Capture the cell that displays the provided text and extract its (X, Y) central coordinate. 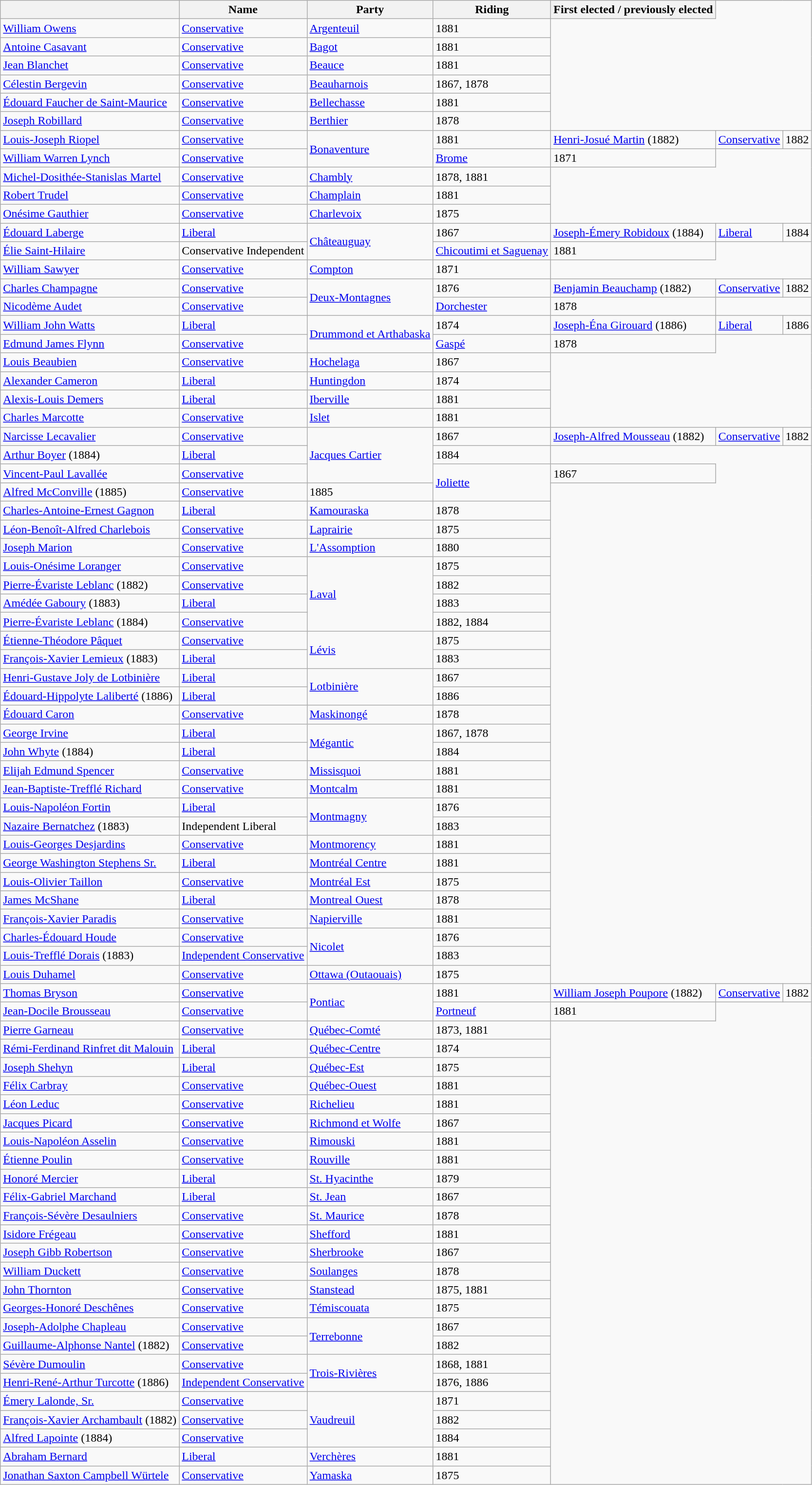
Québec-Comté (370, 1030)
Charlevoix (370, 213)
Isidore Frégeau (90, 1234)
First elected / previously elected (633, 10)
Laval (370, 594)
William John Watts (90, 325)
L'Assomption (370, 548)
1882, 1884 (492, 622)
Pierre-Évariste Leblanc (1882) (90, 585)
1879 (492, 1178)
Louis Beaubien (90, 362)
Henri-René-Arthur Turcotte (1886) (90, 1382)
Jean-Docile Brousseau (90, 1011)
Richelieu (370, 1104)
Joseph-Émery Robidoux (1884) (633, 232)
Pierre-Évariste Leblanc (1884) (90, 622)
Georges-Honoré Deschênes (90, 1308)
Brome (492, 158)
Jonathan Saxton Campbell Würtele (90, 1475)
Alexis-Louis Demers (90, 399)
Dorchester (492, 307)
Drummond et Arthabaska (370, 334)
Édouard Laberge (90, 232)
Joseph Marion (90, 548)
Hochelaga (370, 362)
Louis-Trefflé Dorais (1883) (90, 956)
Portneuf (492, 1011)
Independent Liberal (243, 826)
Joseph-Éna Girouard (1886) (633, 325)
1873, 1881 (492, 1030)
Montmagny (370, 816)
Vaudreuil (370, 1419)
Joseph Gibb Robertson (90, 1253)
Riding (492, 10)
Antoine Casavant (90, 47)
Alfred McConville (1885) (90, 492)
Sherbrooke (370, 1253)
Nicodème Audet (90, 307)
François-Xavier Archambault (1882) (90, 1420)
Conservative Independent (243, 251)
Alexander Cameron (90, 381)
Émery Lalonde, Sr. (90, 1401)
Louis Duhamel (90, 974)
Honoré Mercier (90, 1178)
Alfred Lapointe (1884) (90, 1438)
Jacques Picard (90, 1122)
Edmund James Flynn (90, 344)
Rimouski (370, 1141)
Benjamin Beauchamp (1882) (633, 288)
Robert Trudel (90, 195)
Laprairie (370, 529)
Montreal Ouest (370, 900)
Missisquoi (370, 770)
St. Maurice (370, 1215)
Stanstead (370, 1290)
Louis-Napoléon Asselin (90, 1141)
Vincent-Paul Lavallée (90, 473)
Michel-Dosithée-Stanislas Martel (90, 176)
Châteauguay (370, 242)
William Joseph Poupore (1882) (633, 993)
Soulanges (370, 1271)
Bonaventure (370, 149)
Lévis (370, 650)
William Warren Lynch (90, 158)
George Irvine (90, 733)
Sévère Dumoulin (90, 1364)
Name (243, 10)
Montcalm (370, 789)
1868, 1881 (492, 1364)
Verchères (370, 1457)
Thomas Bryson (90, 993)
Guillaume-Alphonse Nantel (1882) (90, 1345)
Berthier (370, 121)
Louis-Olivier Taillon (90, 882)
Témiscouata (370, 1308)
Deux-Montagnes (370, 297)
1880 (492, 548)
James McShane (90, 900)
1885 (370, 492)
William Sawyer (90, 270)
Trois-Rivières (370, 1373)
Nicolet (370, 946)
Iberville (370, 399)
Jean-Baptiste-Trefflé Richard (90, 789)
Joliette (492, 482)
Louis-Onésime Loranger (90, 566)
Narcisse Lecavalier (90, 436)
Gaspé (492, 344)
Charles Champagne (90, 288)
John Thornton (90, 1290)
Montréal Centre (370, 863)
Compton (370, 270)
Charles-Antoine-Ernest Gagnon (90, 510)
Célestin Bergevin (90, 84)
Étienne-Théodore Pâquet (90, 640)
Chicoutimi et Saguenay (492, 251)
Montmorency (370, 845)
Shefford (370, 1234)
Lotbinière (370, 687)
Rouville (370, 1160)
François-Sévère Desaulniers (90, 1215)
Jacques Cartier (370, 455)
Huntingdon (370, 381)
Abraham Bernard (90, 1457)
Rémi-Ferdinand Rinfret dit Malouin (90, 1048)
Charles-Édouard Houde (90, 937)
Yamaska (370, 1475)
Kamouraska (370, 510)
Charles Marcotte (90, 418)
Québec-Centre (370, 1048)
Onésime Gauthier (90, 213)
Élie Saint-Hilaire (90, 251)
Party (370, 10)
George Washington Stephens Sr. (90, 863)
Pierre Garneau (90, 1030)
1878, 1881 (492, 176)
Joseph Robillard (90, 121)
Beauce (370, 65)
Félix Carbray (90, 1085)
William Duckett (90, 1271)
Joseph-Alfred Mousseau (1882) (633, 436)
Napierville (370, 919)
Ottawa (Outaouais) (370, 974)
William Owens (90, 28)
Richmond et Wolfe (370, 1122)
Joseph Shehyn (90, 1067)
Argenteuil (370, 28)
Elijah Edmund Spencer (90, 770)
Léon Leduc (90, 1104)
Félix-Gabriel Marchand (90, 1197)
Maskinongé (370, 714)
Nazaire Bernatchez (1883) (90, 826)
Arthur Boyer (1884) (90, 455)
1875, 1881 (492, 1290)
St. Jean (370, 1197)
Louis-Napoléon Fortin (90, 807)
Mégantic (370, 742)
Jean Blanchet (90, 65)
Champlain (370, 195)
Édouard Caron (90, 714)
Pontiac (370, 1002)
John Whyte (1884) (90, 752)
1876, 1886 (492, 1382)
Québec-Est (370, 1067)
Édouard-Hippolyte Laliberté (1886) (90, 696)
Islet (370, 418)
François-Xavier Lemieux (1883) (90, 659)
Louis-Georges Desjardins (90, 845)
Bellechasse (370, 102)
Henri-Gustave Joly de Lotbinière (90, 677)
Québec-Ouest (370, 1085)
Édouard Faucher de Saint-Maurice (90, 102)
St. Hyacinthe (370, 1178)
Léon-Benoît-Alfred Charlebois (90, 529)
Terrebonne (370, 1336)
Joseph-Adolphe Chapleau (90, 1327)
François-Xavier Paradis (90, 919)
Henri-Josué Martin (1882) (633, 139)
Chambly (370, 176)
Bagot (370, 47)
Beauharnois (370, 84)
Étienne Poulin (90, 1160)
Amédée Gaboury (1883) (90, 603)
Louis-Joseph Riopel (90, 139)
Montréal Est (370, 882)
